Determine the (x, y) coordinate at the center of the cell enclosing the given text.  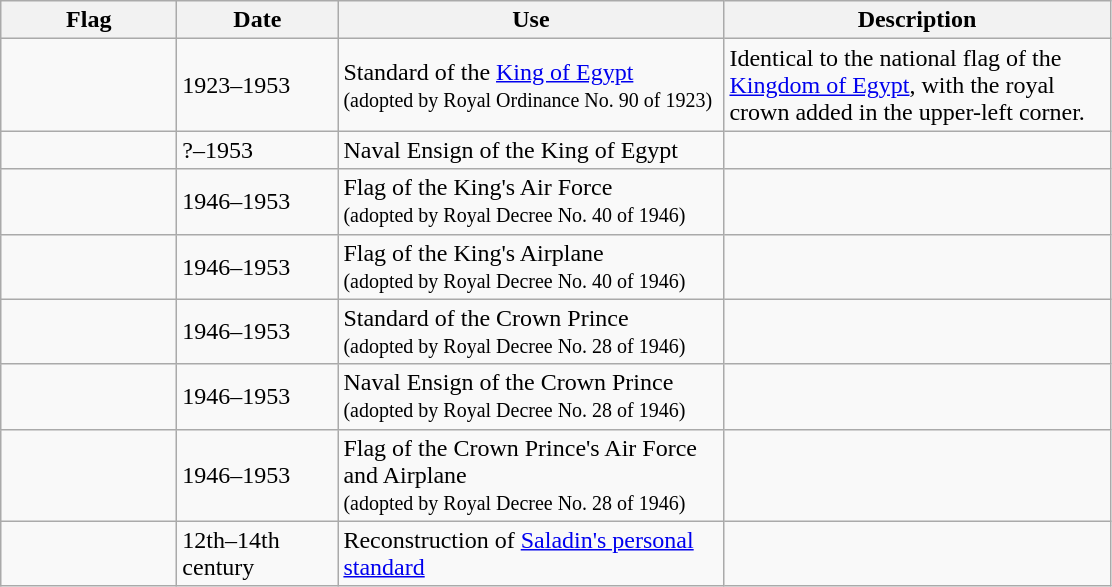
Description (917, 20)
Flag of the King's Airplane(adopted by Royal Decree No. 40 of 1946) (531, 266)
Flag of the King's Air Force(adopted by Royal Decree No. 40 of 1946) (531, 202)
Reconstruction of Saladin's personal standard (531, 554)
Flag (89, 20)
Standard of the Crown Prince(adopted by Royal Decree No. 28 of 1946) (531, 332)
Naval Ensign of the Crown Prince(adopted by Royal Decree No. 28 of 1946) (531, 396)
Identical to the national flag of the Kingdom of Egypt, with the royal crown added in the upper-left corner. (917, 85)
Use (531, 20)
Naval Ensign of the King of Egypt (531, 150)
Flag of the Crown Prince's Air Force and Airplane(adopted by Royal Decree No. 28 of 1946) (531, 475)
?–1953 (258, 150)
Date (258, 20)
12th–14th century (258, 554)
Standard of the King of Egypt(adopted by Royal Ordinance No. 90 of 1923) (531, 85)
1923–1953 (258, 85)
